Detect which cell encompasses the target text, then output its [X, Y] center coordinate. 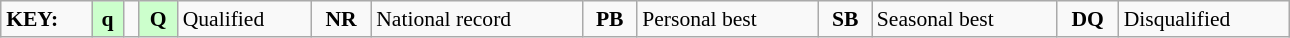
National record [476, 19]
Seasonal best [964, 19]
NR [341, 19]
DQ [1088, 19]
Q [158, 19]
SB [846, 19]
Qualified [244, 19]
Personal best [728, 19]
Disqualified [1204, 19]
q [108, 19]
PB [610, 19]
KEY: [46, 19]
